Determine the (x, y) coordinate at the center of the cell enclosing the given text.  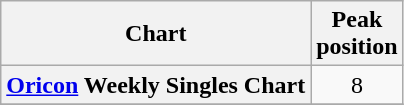
Peakposition (357, 34)
Chart (156, 34)
Oricon Weekly Singles Chart (156, 85)
8 (357, 85)
